For the text-containing cell, return its midpoint in [X, Y] coordinate format. 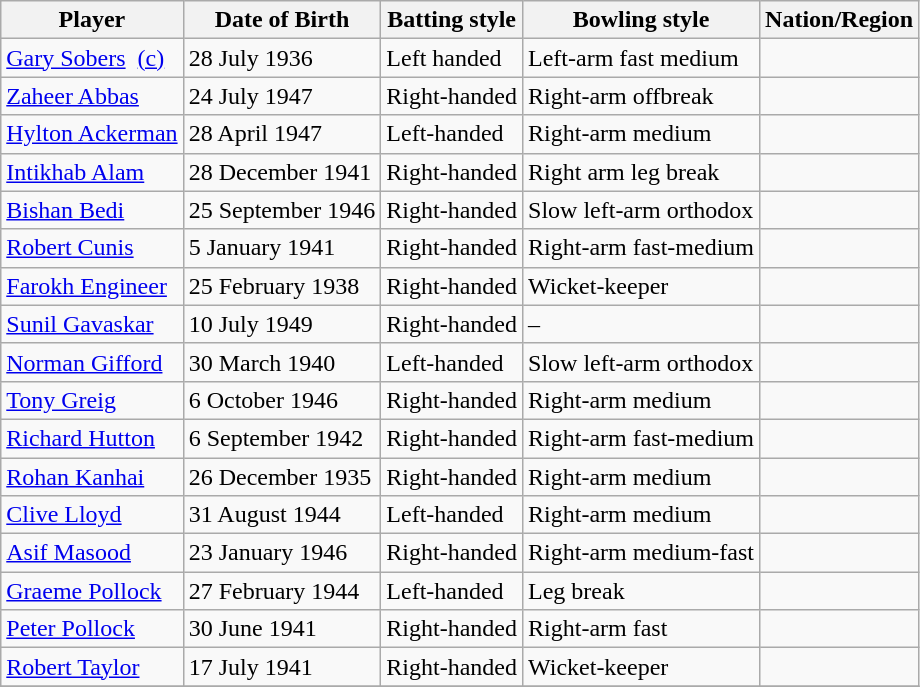
10 July 1949 [282, 324]
Zaheer Abbas [92, 96]
Right-arm fast [642, 629]
Sunil Gavaskar [92, 324]
Clive Lloyd [92, 515]
17 July 1941 [282, 667]
Asif Masood [92, 553]
Rohan Kanhai [92, 477]
Robert Taylor [92, 667]
Graeme Pollock [92, 591]
30 March 1940 [282, 362]
31 August 1944 [282, 515]
5 January 1941 [282, 248]
Farokh Engineer [92, 286]
28 July 1936 [282, 58]
28 April 1947 [282, 134]
6 October 1946 [282, 400]
Left handed [452, 58]
Right-arm offbreak [642, 96]
Robert Cunis [92, 248]
– [642, 324]
Intikhab Alam [92, 172]
Norman Gifford [92, 362]
Date of Birth [282, 20]
Bishan Bedi [92, 210]
27 February 1944 [282, 591]
Player [92, 20]
Right-arm medium-fast [642, 553]
Batting style [452, 20]
6 September 1942 [282, 438]
25 September 1946 [282, 210]
Hylton Ackerman [92, 134]
26 December 1935 [282, 477]
Right arm leg break [642, 172]
Nation/Region [840, 20]
24 July 1947 [282, 96]
Peter Pollock [92, 629]
Tony Greig [92, 400]
Gary Sobers (c) [92, 58]
28 December 1941 [282, 172]
25 February 1938 [282, 286]
Left-arm fast medium [642, 58]
Richard Hutton [92, 438]
Leg break [642, 591]
Bowling style [642, 20]
23 January 1946 [282, 553]
30 June 1941 [282, 629]
